Capture the cell that displays the provided text and extract its (x, y) central coordinate. 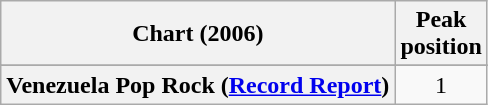
Venezuela Pop Rock (Record Report) (198, 85)
Chart (2006) (198, 34)
1 (441, 85)
Peakposition (441, 34)
